Locate the cell with the specified text and output its (x, y) center coordinate. 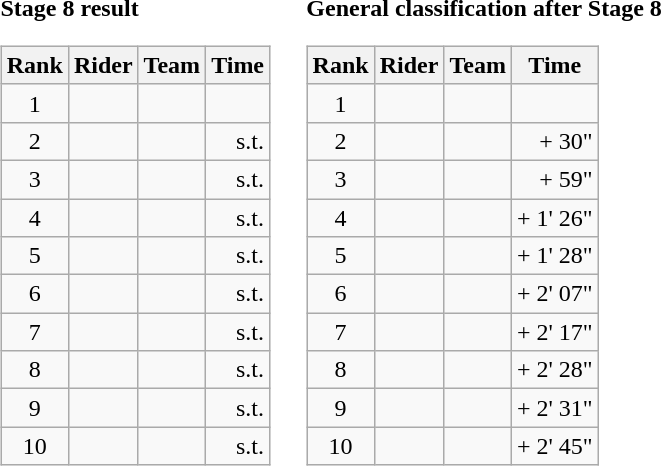
+ 2' 28" (554, 370)
+ 2' 31" (554, 408)
+ 1' 26" (554, 217)
+ 2' 45" (554, 446)
+ 2' 07" (554, 294)
+ 30" (554, 141)
+ 1' 28" (554, 256)
+ 2' 17" (554, 332)
+ 59" (554, 179)
